Search for the cell housing the specified text and yield its (X, Y) center coordinate. 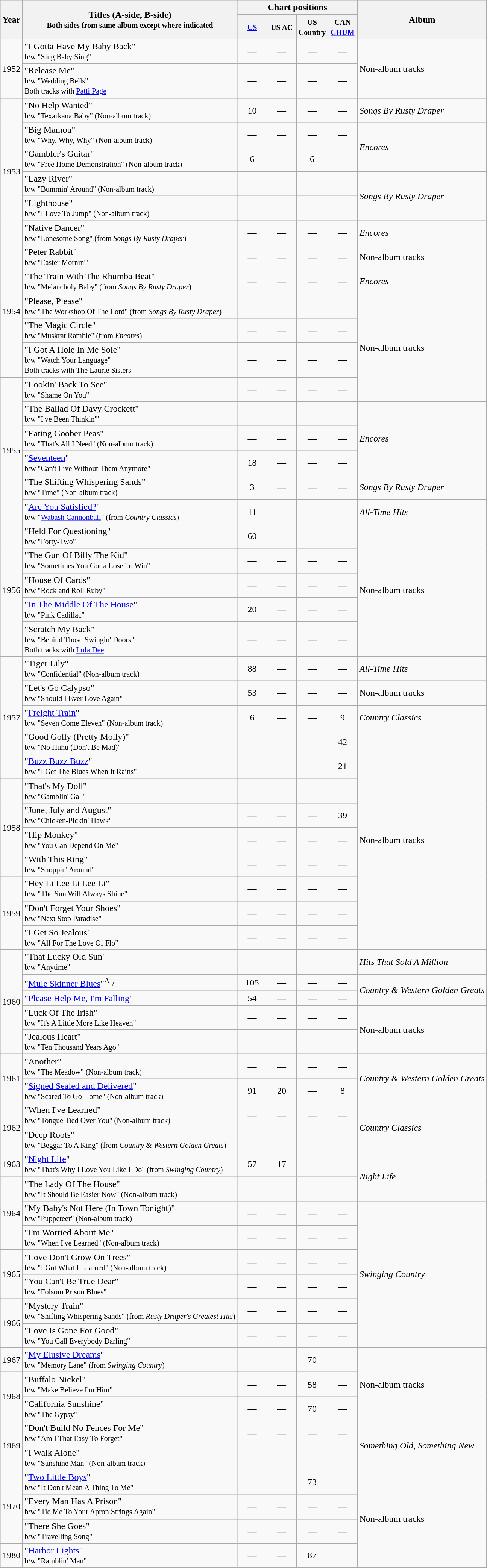
"Night Life"b/w "That's Why I Love You Like I Do" (from Swinging Country) (130, 1164)
1960 (11, 1002)
"House Of Cards"b/w "Rock and Roll Ruby" (130, 585)
73 (312, 1482)
1954 (11, 311)
"Peter Rabbit"b/w "Easter Mornin'" (130, 257)
"I Walk Alone"b/w "Sunshine Man" (Non-album track) (130, 1458)
"Jealous Heart"b/w "Ten Thousand Years Ago" (130, 1042)
"Every Man Has A Prison"b/w "Tie Me To Your Apron Strings Again" (130, 1506)
1961 (11, 1079)
Night Life (422, 1176)
1969 (11, 1445)
60 (252, 536)
"With This Ring"b/w "Shoppin' Around" (130, 864)
"That's My Doll"b/w "Gamblin' Gal" (130, 791)
"June, July and August"b/w "Chicken-Pickin' Hawk" (130, 816)
17 (282, 1164)
"Buffalo Nickel"b/w "Make Believe I'm Him" (130, 1385)
"Let's Go Calypso"b/w "Should I Ever Love Again" (130, 693)
9 (343, 717)
1957 (11, 717)
"The Gun Of Billy The Kid"b/w "Sometimes You Gotta Lose To Win" (130, 561)
"Don't Build No Fences For Me"b/w "Am I That Easy To Forget" (130, 1433)
"There She Goes"b/w "Travelling Song" (130, 1531)
"Held For Questioning"b/w "Forty-Two" (130, 536)
87 (312, 1555)
21 (343, 767)
Swinging Country (422, 1274)
Hits That Sold A Million (422, 962)
"Gambler's Guitar"b/w "Free Home Demonstration" (Non-album track) (130, 159)
"Big Mamou"b/w "Why, Why, Why" (Non-album track) (130, 135)
39 (343, 816)
"Tiger Lily"b/w "Confidential" (Non-album track) (130, 668)
Chart positions (297, 8)
"Lookin' Back To See"b/w "Shame On You" (130, 389)
"Don't Forget Your Shoes"b/w "Next Stop Paradise" (130, 913)
1966 (11, 1323)
"Deep Roots"b/w "Beggar To A King" (from Country & Western Golden Greats) (130, 1140)
1968 (11, 1397)
1955 (11, 451)
42 (343, 742)
11 (252, 512)
1958 (11, 828)
1965 (11, 1274)
1980 (11, 1555)
Year (11, 20)
1962 (11, 1128)
"The Shifting Whispering Sands"b/w "Time" (Non-album track) (130, 487)
10 (252, 110)
"Mule Skinner Blues"A / (130, 982)
"My Baby's Not Here (In Town Tonight)"b/w "Puppeteer" (Non-album track) (130, 1213)
"No Help Wanted"b/w "Texarkana Baby" (Non-album track) (130, 110)
"That Lucky Old Sun"b/w "Anytime" (130, 962)
"Another"b/w "The Meadow" (Non-album track) (130, 1067)
"Please, Please"b/w "The Workshop Of The Lord" (from Songs By Rusty Draper) (130, 306)
"Love Don't Grow On Trees"b/w "I Got What I Learned" (Non-album track) (130, 1262)
1952 (11, 68)
"The Lady Of The House"b/w "It Should Be Easier Now" (Non-album track) (130, 1188)
"Luck Of The Irish"b/w "It's A Little More Like Heaven" (130, 1018)
"Buzz Buzz Buzz"b/w "I Get The Blues When It Rains" (130, 767)
"Scratch My Back"b/w "Behind Those Swingin' Doors"Both tracks with Lola Dee (130, 639)
"Mystery Train"b/w "Shifting Whispering Sands" (from Rusty Draper's Greatest Hits) (130, 1311)
"Seventeen"b/w "Can't Live Without Them Anymore" (130, 463)
"Harbor Lights"b/w "Ramblin' Man" (130, 1555)
53 (252, 693)
91 (252, 1091)
3 (252, 487)
"I Get So Jealous"b/w "All For The Love Of Flo" (130, 937)
"In The Middle Of The House"b/w "Pink Cadillac" (130, 610)
1959 (11, 913)
"Hey Li Lee Li Lee Li"b/w "The Sun Will Always Shine" (130, 888)
Something Old, Something New (422, 1445)
Album (422, 20)
"The Ballad Of Davy Crockett"b/w "I've Been Thinkin'" (130, 414)
"Lazy River"b/w "Bummin' Around" (Non-album track) (130, 183)
US AC (282, 27)
"Native Dancer"b/w "Lonesome Song" (from Songs By Rusty Draper) (130, 232)
"Signed Sealed and Delivered"b/w "Scared To Go Home" (Non-album track) (130, 1091)
US (252, 27)
"Eating Goober Peas"b/w "That's All I Need" (Non-album track) (130, 438)
8 (343, 1091)
"My Elusive Dreams"b/w "Memory Lane" (from Swinging Country) (130, 1360)
105 (252, 982)
88 (252, 668)
1970 (11, 1506)
"I Gotta Have My Baby Back"b/w "Sing Baby Sing" (130, 51)
1953 (11, 171)
"I Got A Hole In Me Sole"b/w "Watch Your Language"Both tracks with The Laurie Sisters (130, 360)
"California Sunshine"b/w "The Gypsy" (130, 1409)
1964 (11, 1213)
"Please Help Me, I'm Falling" (130, 998)
57 (252, 1164)
"Two Little Boys"b/w "It Don't Mean A Thing To Me" (130, 1482)
"You Can't Be True Dear"b/w "Folsom Prison Blues" (130, 1286)
"I'm Worried About Me"b/w "When I've Learned" (Non-album track) (130, 1237)
1967 (11, 1360)
1963 (11, 1164)
Titles (A-side, B-side)Both sides from same album except where indicated (130, 20)
1956 (11, 590)
"Lighthouse"b/w "I Love To Jump" (Non-album track) (130, 208)
"The Magic Circle"b/w "Muskrat Ramble" (from Encores) (130, 331)
"The Train With The Rhumba Beat"b/w "Melancholy Baby" (from Songs By Rusty Draper) (130, 281)
54 (252, 998)
18 (252, 463)
"Freight Train"b/w "Seven Come Eleven" (Non-album track) (130, 717)
"Good Golly (Pretty Molly)"b/w "No Huhu (Don't Be Mad)" (130, 742)
US Country (312, 27)
58 (312, 1385)
"Love Is Gone For Good"b/w "You Call Everybody Darling" (130, 1336)
"Hip Monkey"b/w "You Can Depend On Me" (130, 840)
"Are You Satisfied?"b/w "Wabash Cannonball" (from Country Classics) (130, 512)
"Release Me"b/w "Wedding Bells"Both tracks with Patti Page (130, 81)
CAN CHUM (343, 27)
"When I've Learned"b/w "Tongue Tied Over You" (Non-album track) (130, 1115)
